For the text-containing cell, return its midpoint in (X, Y) coordinate format. 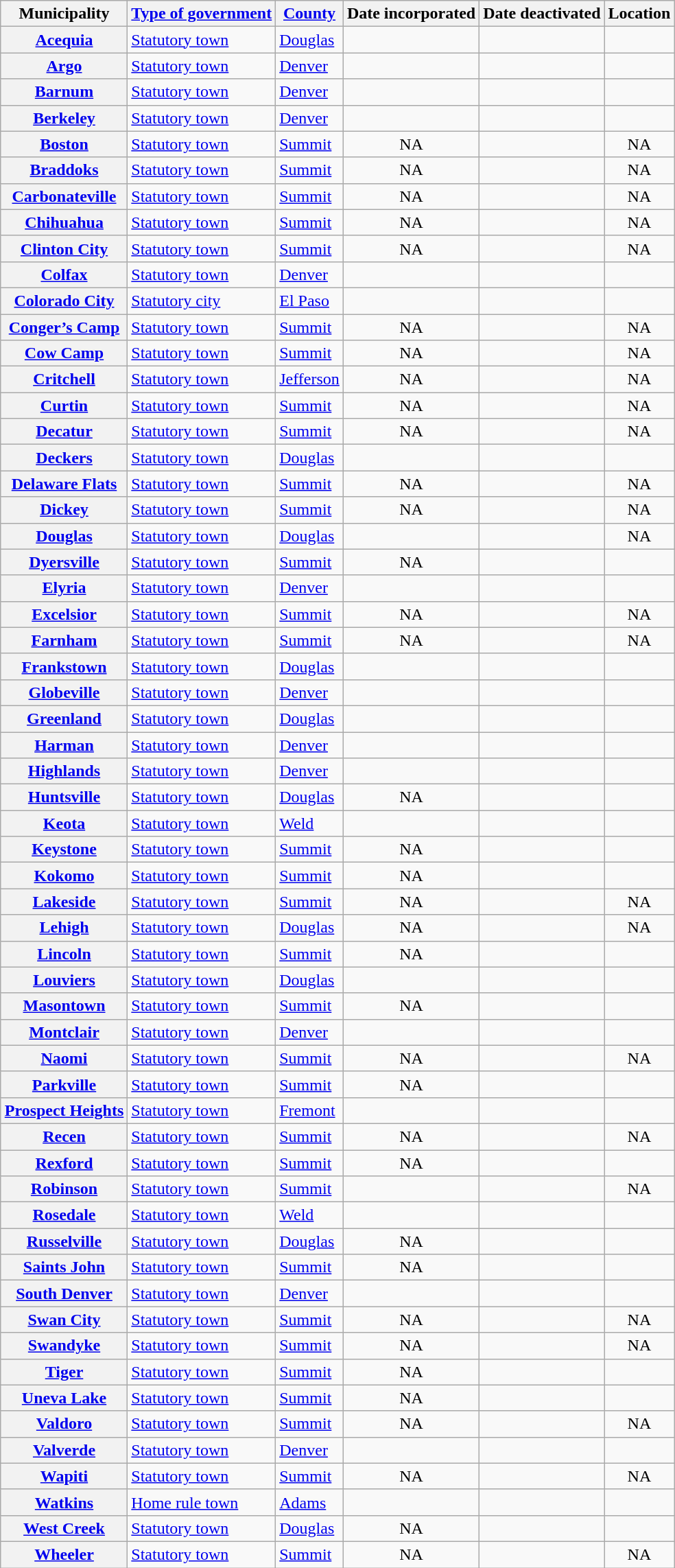
Lakeside (64, 902)
Adams (310, 1502)
Frankstown (64, 666)
Keota (64, 823)
El Paso (310, 301)
Decatur (64, 432)
Lincoln (64, 954)
Critchell (64, 379)
Argo (64, 66)
Keystone (64, 850)
Montclair (64, 1032)
Louviers (64, 980)
Delaware Flats (64, 484)
Date deactivated (542, 14)
Home rule town (202, 1502)
Highlands (64, 771)
Huntsville (64, 797)
County (310, 14)
West Creek (64, 1528)
Colfax (64, 274)
Parkville (64, 1084)
Swandyke (64, 1346)
Recen (64, 1136)
Location (639, 14)
Lehigh (64, 928)
Robinson (64, 1189)
Russelville (64, 1241)
Acequia (64, 40)
Excelsior (64, 614)
Boston (64, 144)
Berkeley (64, 118)
Tiger (64, 1372)
Dyersville (64, 562)
Naomi (64, 1058)
Barnum (64, 92)
Uneva Lake (64, 1398)
Wheeler (64, 1554)
Valverde (64, 1450)
Municipality (64, 14)
Deckers (64, 458)
Prospect Heights (64, 1110)
Swan City (64, 1320)
Colorado City (64, 301)
Carbonateville (64, 196)
Dickey (64, 510)
Greenland (64, 718)
Valdoro (64, 1424)
Kokomo (64, 876)
Date incorporated (411, 14)
Farnham (64, 640)
Saints John (64, 1267)
Watkins (64, 1502)
Masontown (64, 1006)
Clinton City (64, 248)
Chihuahua (64, 222)
Rosedale (64, 1215)
Curtin (64, 406)
Rexford (64, 1163)
Jefferson (310, 379)
Harman (64, 745)
Type of government (202, 14)
Conger’s Camp (64, 327)
Cow Camp (64, 353)
Elyria (64, 588)
Statutory city (202, 301)
Fremont (310, 1110)
Globeville (64, 692)
Wapiti (64, 1476)
South Denver (64, 1294)
Braddoks (64, 170)
